Output the (X, Y) coordinate of the center of the cell containing the given text.  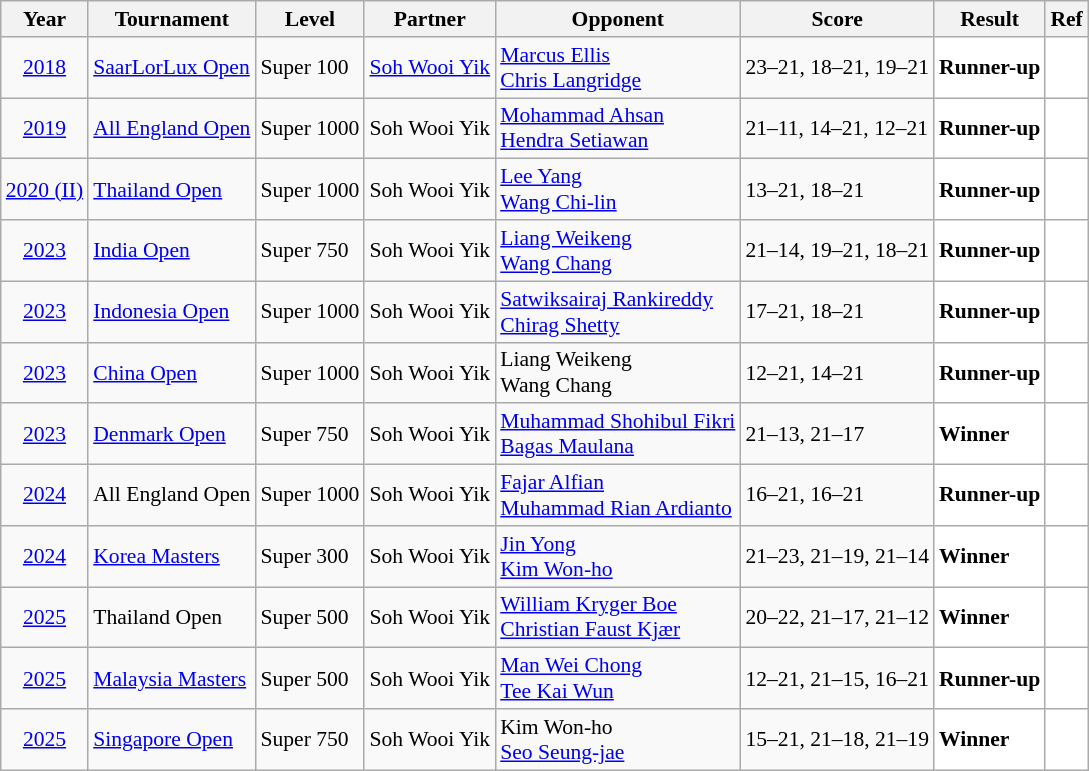
2020 (II) (44, 190)
Fajar Alfian Muhammad Rian Ardianto (618, 496)
Singapore Open (172, 740)
Score (837, 19)
Ref (1066, 19)
Level (310, 19)
12–21, 21–15, 16–21 (837, 678)
2018 (44, 68)
15–21, 21–18, 21–19 (837, 740)
Mohammad Ahsan Hendra Setiawan (618, 128)
Lee Yang Wang Chi-lin (618, 190)
17–21, 18–21 (837, 312)
Tournament (172, 19)
Man Wei Chong Tee Kai Wun (618, 678)
China Open (172, 372)
Result (990, 19)
12–21, 14–21 (837, 372)
13–21, 18–21 (837, 190)
21–14, 19–21, 18–21 (837, 250)
Indonesia Open (172, 312)
SaarLorLux Open (172, 68)
23–21, 18–21, 19–21 (837, 68)
Super 300 (310, 556)
Satwiksairaj Rankireddy Chirag Shetty (618, 312)
21–13, 21–17 (837, 434)
Malaysia Masters (172, 678)
16–21, 16–21 (837, 496)
Kim Won-ho Seo Seung-jae (618, 740)
Marcus Ellis Chris Langridge (618, 68)
Year (44, 19)
20–22, 21–17, 21–12 (837, 618)
2019 (44, 128)
Muhammad Shohibul Fikri Bagas Maulana (618, 434)
21–23, 21–19, 21–14 (837, 556)
Partner (430, 19)
Korea Masters (172, 556)
Opponent (618, 19)
William Kryger Boe Christian Faust Kjær (618, 618)
Super 100 (310, 68)
21–11, 14–21, 12–21 (837, 128)
Denmark Open (172, 434)
India Open (172, 250)
Jin Yong Kim Won-ho (618, 556)
